Determine the (x, y) coordinate at the center of the cell enclosing the given text.  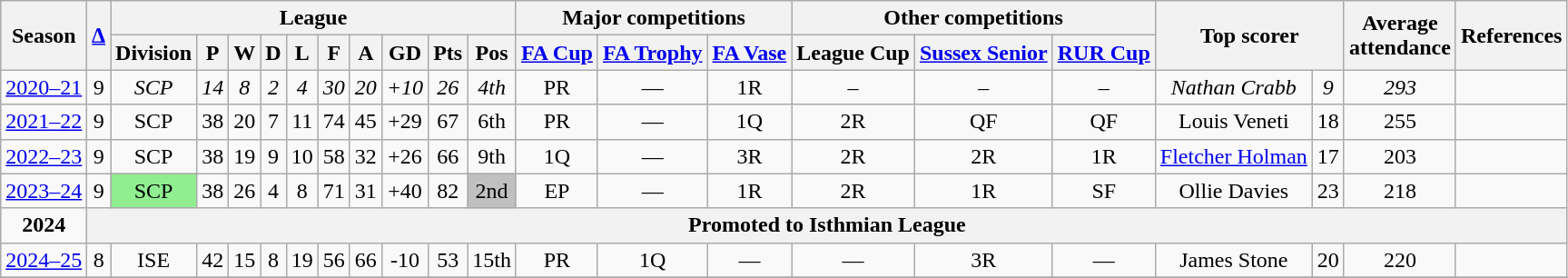
203 (1400, 156)
71 (334, 191)
220 (1400, 260)
218 (1400, 191)
255 (1400, 122)
11 (301, 122)
2021–22 (44, 122)
Fletcher Holman (1233, 156)
32 (365, 156)
58 (334, 156)
Pos (492, 53)
Louis Veneti (1233, 122)
∆ (99, 35)
293 (1400, 87)
74 (334, 122)
7 (273, 122)
L (301, 53)
82 (449, 191)
4th (492, 87)
10 (301, 156)
ISE (154, 260)
+10 (405, 87)
2024 (44, 225)
+26 (405, 156)
2nd (492, 191)
56 (334, 260)
30 (334, 87)
EP (557, 191)
2024–25 (44, 260)
W (245, 53)
9th (492, 156)
53 (449, 260)
Pts (449, 53)
Promoted to Isthmian League (827, 225)
67 (449, 122)
2023–24 (44, 191)
A (365, 53)
Averageattendance (1400, 35)
14 (212, 87)
Other competitions (973, 18)
F (334, 53)
Major competitions (654, 18)
SF (1104, 191)
D (273, 53)
Nathan Crabb (1233, 87)
Division (154, 53)
15 (245, 260)
42 (212, 260)
2020–21 (44, 87)
James Stone (1233, 260)
15th (492, 260)
FA Trophy (652, 53)
-10 (405, 260)
FA Vase (750, 53)
2 (273, 87)
League Cup (853, 53)
Season (44, 35)
P (212, 53)
Ollie Davies (1233, 191)
FA Cup (557, 53)
31 (365, 191)
2022–23 (44, 156)
23 (1327, 191)
Top scorer (1249, 35)
45 (365, 122)
Sussex Senior (983, 53)
18 (1327, 122)
6th (492, 122)
+29 (405, 122)
RUR Cup (1104, 53)
17 (1327, 156)
GD (405, 53)
+40 (405, 191)
References (1511, 35)
League (314, 18)
